Locate the cell with the specified text and output its [x, y] center coordinate. 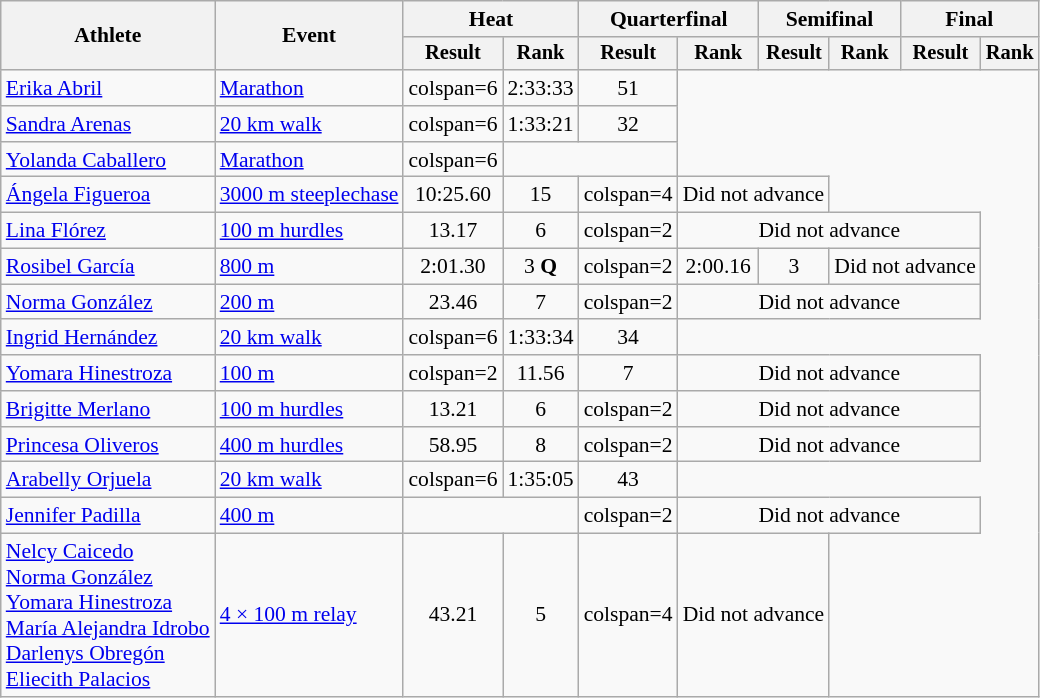
Event [310, 36]
Heat [490, 19]
3 [794, 267]
3000 m steeplechase [310, 195]
1:33:34 [540, 338]
Semifinal [830, 19]
32 [628, 124]
Rosibel García [108, 267]
400 m [310, 516]
58.95 [452, 445]
5 [540, 616]
Final [969, 19]
1:33:21 [540, 124]
13.17 [452, 231]
Princesa Oliveros [108, 445]
2:01.30 [452, 267]
Erika Abril [108, 88]
8 [540, 445]
Ingrid Hernández [108, 338]
43 [628, 480]
800 m [310, 267]
Norma González [108, 302]
Quarterfinal [669, 19]
11.56 [540, 373]
51 [628, 88]
4 × 100 m relay [310, 616]
43.21 [452, 616]
Lina Flórez [108, 231]
10:25.60 [452, 195]
Jennifer Padilla [108, 516]
34 [628, 338]
2:33:33 [540, 88]
Arabelly Orjuela [108, 480]
2:00.16 [718, 267]
Nelcy CaicedoNorma GonzálezYomara HinestrozaMaría Alejandra IdroboDarlenys ObregónEliecith Palacios [108, 616]
Athlete [108, 36]
Brigitte Merlano [108, 409]
3 Q [540, 267]
1:35:05 [540, 480]
Sandra Arenas [108, 124]
100 m [310, 373]
13.21 [452, 409]
Yolanda Caballero [108, 160]
Ángela Figueroa [108, 195]
400 m hurdles [310, 445]
Yomara Hinestroza [108, 373]
23.46 [452, 302]
15 [540, 195]
200 m [310, 302]
